Extract the [X, Y] coordinate from the center of the cell holding the provided text.  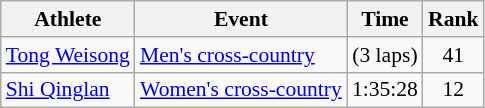
Rank [454, 19]
Men's cross-country [241, 55]
(3 laps) [385, 55]
Women's cross-country [241, 90]
Shi Qinglan [68, 90]
Event [241, 19]
41 [454, 55]
12 [454, 90]
Tong Weisong [68, 55]
Time [385, 19]
1:35:28 [385, 90]
Athlete [68, 19]
